Pinpoint the cell where the given text exists, returning its [x, y] midpoint coordinate. 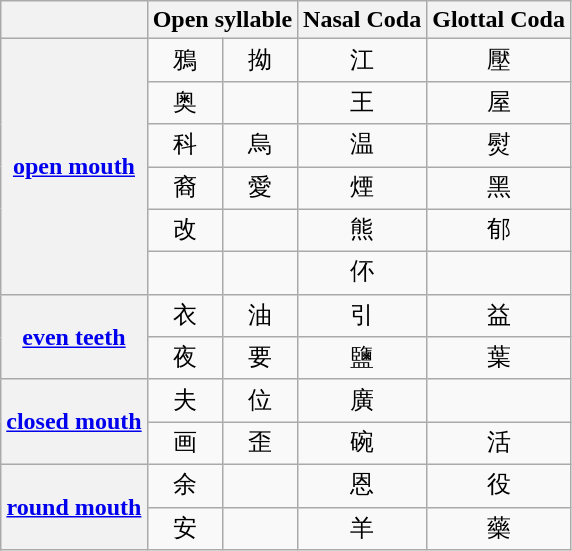
引 [362, 316]
藥 [499, 528]
烏 [260, 146]
江 [362, 60]
位 [260, 400]
熨 [499, 146]
歪 [260, 444]
Open syllable [222, 20]
羊 [362, 528]
裔 [184, 188]
益 [499, 316]
Glottal Coda [499, 20]
奥 [184, 102]
改 [184, 230]
屋 [499, 102]
愛 [260, 188]
鴉 [184, 60]
open mouth [74, 166]
油 [260, 316]
伓 [362, 274]
壓 [499, 60]
廣 [362, 400]
黑 [499, 188]
葉 [499, 358]
王 [362, 102]
煙 [362, 188]
Nasal Coda [362, 20]
even teeth [74, 336]
夫 [184, 400]
closed mouth [74, 422]
round mouth [74, 506]
画 [184, 444]
恩 [362, 486]
科 [184, 146]
安 [184, 528]
余 [184, 486]
衣 [184, 316]
活 [499, 444]
役 [499, 486]
鹽 [362, 358]
熊 [362, 230]
碗 [362, 444]
郁 [499, 230]
拗 [260, 60]
温 [362, 146]
要 [260, 358]
夜 [184, 358]
